Identify which cell holds the provided text, then report its (X, Y) central coordinate. 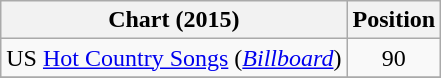
90 (394, 58)
Chart (2015) (174, 20)
US Hot Country Songs (Billboard) (174, 58)
Position (394, 20)
